Determine the (x, y) coordinate at the center of the cell enclosing the given text.  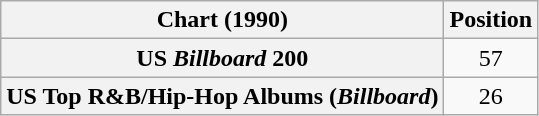
US Top R&B/Hip-Hop Albums (Billboard) (222, 96)
US Billboard 200 (222, 58)
26 (491, 96)
Position (491, 20)
Chart (1990) (222, 20)
57 (491, 58)
